Provide the (x, y) coordinate of the cell's center where the given text is located.  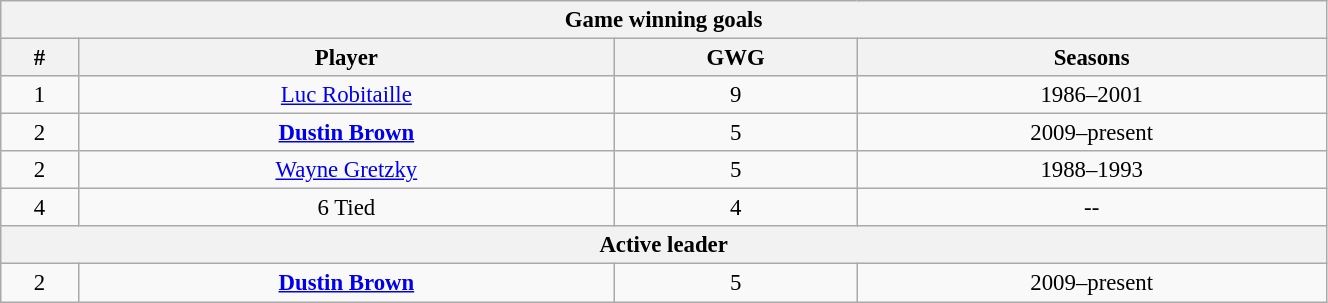
1986–2001 (1092, 95)
6 Tied (346, 208)
Wayne Gretzky (346, 170)
Game winning goals (664, 20)
Seasons (1092, 58)
Luc Robitaille (346, 95)
9 (736, 95)
# (40, 58)
Player (346, 58)
GWG (736, 58)
-- (1092, 208)
1988–1993 (1092, 170)
Active leader (664, 245)
1 (40, 95)
